Return (X, Y) of the center of cell containing provided text 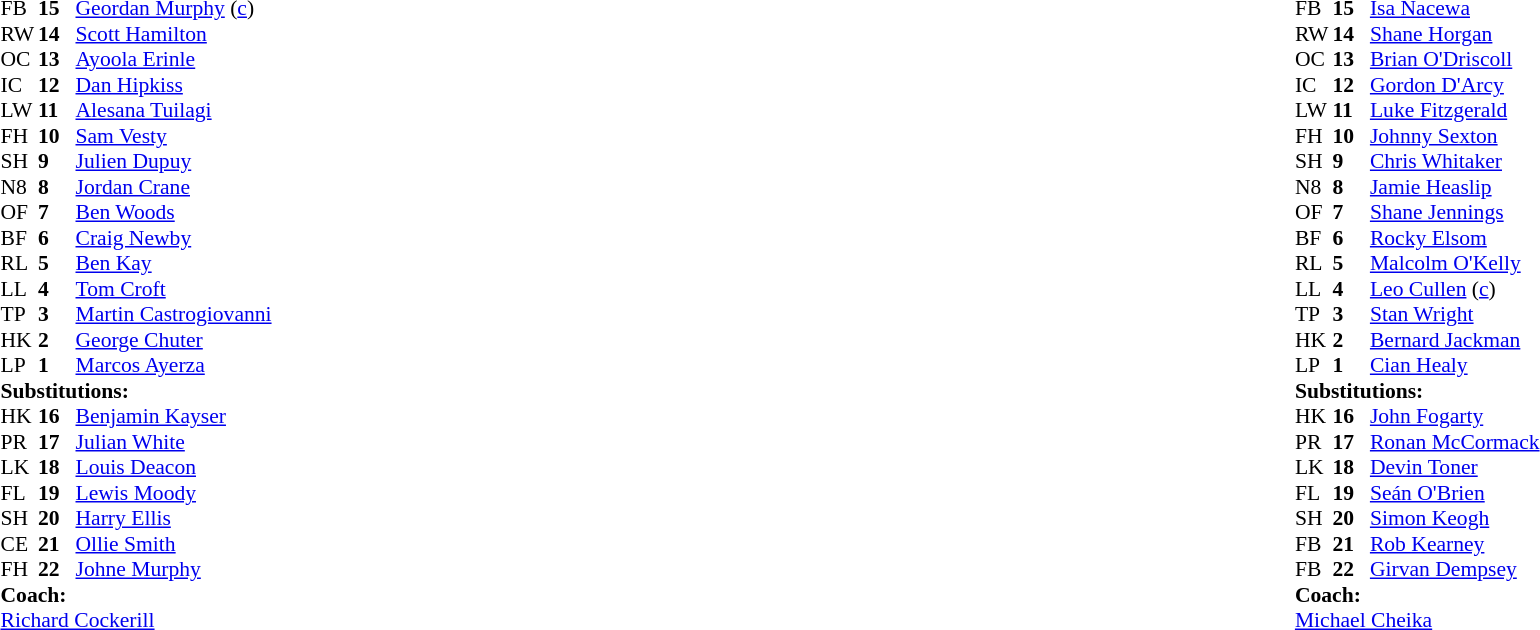
Simon Keogh (1455, 519)
Alesana Tuilagi (174, 111)
Ben Kay (174, 263)
Julian White (174, 442)
Shane Horgan (1455, 34)
Jordan Crane (174, 187)
Ayoola Erinle (174, 59)
Ben Woods (174, 213)
Luke Fitzgerald (1455, 111)
Scott Hamilton (174, 34)
George Chuter (174, 340)
Marcos Ayerza (174, 365)
Johne Murphy (174, 569)
Seán O'Brien (1455, 493)
Jamie Heaslip (1455, 187)
Brian O'Driscoll (1455, 59)
Rocky Elsom (1455, 238)
CE (19, 544)
Dan Hipkiss (174, 85)
Tom Croft (174, 289)
Stan Wright (1455, 315)
Sam Vesty (174, 136)
Ronan McCormack (1455, 442)
Martin Castrogiovanni (174, 315)
Chris Whitaker (1455, 161)
Bernard Jackman (1455, 340)
Gordon D'Arcy (1455, 85)
Harry Ellis (174, 519)
Craig Newby (174, 238)
Johnny Sexton (1455, 136)
Lewis Moody (174, 493)
Benjamin Kayser (174, 417)
Louis Deacon (174, 467)
Malcolm O'Kelly (1455, 263)
Girvan Dempsey (1455, 569)
Leo Cullen (c) (1455, 289)
Julien Dupuy (174, 161)
Devin Toner (1455, 467)
Ollie Smith (174, 544)
Shane Jennings (1455, 213)
Rob Kearney (1455, 544)
John Fogarty (1455, 417)
Cian Healy (1455, 365)
